Locate the cell with the specified text and output its (X, Y) center coordinate. 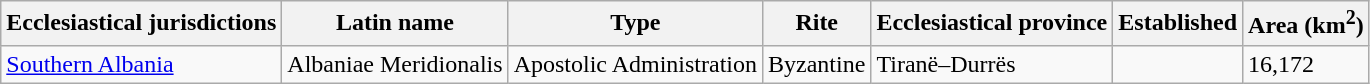
Ecclesiastical jurisdictions (142, 24)
Albaniae Meridionalis (395, 64)
Rite (817, 24)
Established (1178, 24)
Type (635, 24)
Apostolic Administration (635, 64)
Byzantine (817, 64)
Area (km2) (1306, 24)
Tiranë–Durrës (992, 64)
Latin name (395, 24)
Southern Albania (142, 64)
16,172 (1306, 64)
Ecclesiastical province (992, 24)
